Pinpoint the cell where the given text exists, returning its (X, Y) midpoint coordinate. 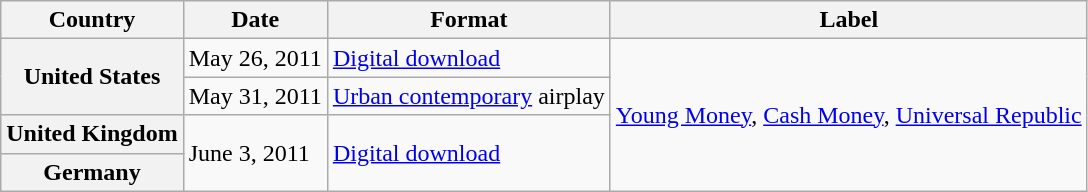
May 26, 2011 (255, 58)
United States (92, 77)
June 3, 2011 (255, 153)
May 31, 2011 (255, 96)
Young Money, Cash Money, Universal Republic (848, 115)
Urban contemporary airplay (468, 96)
Country (92, 20)
Label (848, 20)
Format (468, 20)
United Kingdom (92, 134)
Date (255, 20)
Germany (92, 172)
